Search for the cell housing the specified text and yield its (X, Y) center coordinate. 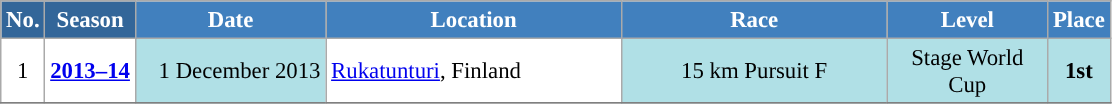
Race (754, 20)
1 December 2013 (230, 72)
Season (90, 20)
1st (1079, 72)
Stage World Cup (968, 72)
1 (23, 72)
2013–14 (90, 72)
Date (230, 20)
15 km Pursuit F (754, 72)
Place (1079, 20)
Rukatunturi, Finland (474, 72)
Location (474, 20)
Level (968, 20)
No. (23, 20)
